For the text-containing cell, return its midpoint in (x, y) coordinate format. 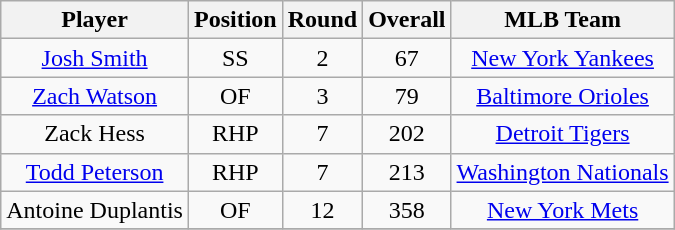
MLB Team (562, 20)
New York Yankees (562, 58)
Baltimore Orioles (562, 96)
12 (322, 210)
79 (407, 96)
SS (235, 58)
Washington Nationals (562, 172)
358 (407, 210)
Detroit Tigers (562, 134)
Todd Peterson (95, 172)
67 (407, 58)
Antoine Duplantis (95, 210)
2 (322, 58)
213 (407, 172)
Overall (407, 20)
3 (322, 96)
Zack Hess (95, 134)
Zach Watson (95, 96)
New York Mets (562, 210)
Round (322, 20)
202 (407, 134)
Player (95, 20)
Josh Smith (95, 58)
Position (235, 20)
